Provide the [X, Y] coordinate of the cell's center where the given text is located.  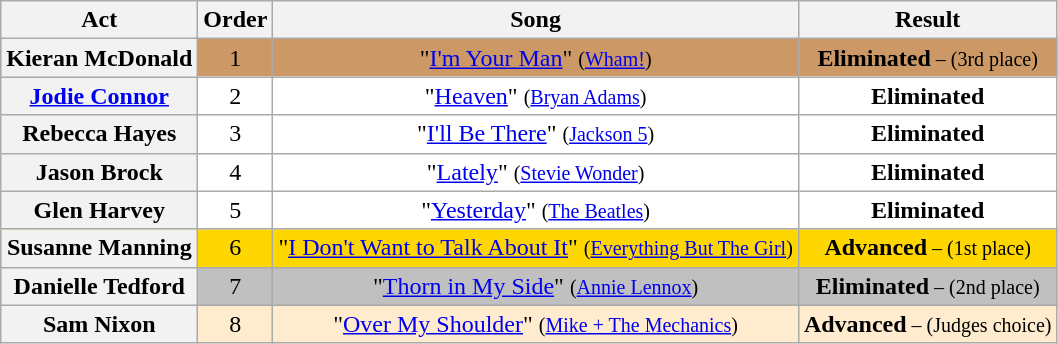
4 [236, 172]
5 [236, 210]
Jason Brock [100, 172]
Rebecca Hayes [100, 134]
"I'm Your Man" (Wham!) [536, 58]
7 [236, 286]
"Thorn in My Side" (Annie Lennox) [536, 286]
"Over My Shoulder" (Mike + The Mechanics) [536, 324]
Eliminated – (2nd place) [928, 286]
Advanced – (Judges choice) [928, 324]
Glen Harvey [100, 210]
Act [100, 20]
3 [236, 134]
Eliminated – (3rd place) [928, 58]
Order [236, 20]
"I Don't Want to Talk About It" (Everything But The Girl) [536, 248]
Kieran McDonald [100, 58]
2 [236, 96]
Danielle Tedford [100, 286]
Song [536, 20]
Result [928, 20]
Jodie Connor [100, 96]
Advanced – (1st place) [928, 248]
"Yesterday" (The Beatles) [536, 210]
"Lately" (Stevie Wonder) [536, 172]
6 [236, 248]
"I'll Be There" (Jackson 5) [536, 134]
1 [236, 58]
"Heaven" (Bryan Adams) [536, 96]
Susanne Manning [100, 248]
8 [236, 324]
Sam Nixon [100, 324]
